Identify which cell holds the provided text, then report its (x, y) central coordinate. 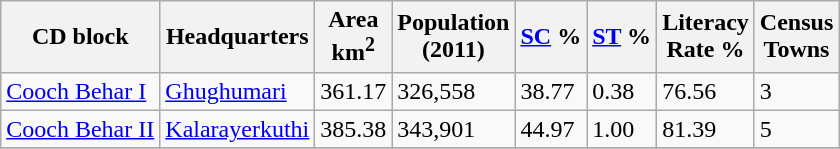
Headquarters (238, 37)
Areakm2 (354, 37)
343,901 (454, 129)
326,558 (454, 91)
44.97 (551, 129)
3 (796, 91)
361.17 (354, 91)
38.77 (551, 91)
81.39 (706, 129)
Cooch Behar II (80, 129)
1.00 (622, 129)
Ghughumari (238, 91)
CensusTowns (796, 37)
Literacy Rate % (706, 37)
0.38 (622, 91)
CD block (80, 37)
Cooch Behar I (80, 91)
Population(2011) (454, 37)
SC % (551, 37)
ST % (622, 37)
Kalarayerkuthi (238, 129)
385.38 (354, 129)
76.56 (706, 91)
5 (796, 129)
